Capture the cell that displays the provided text and extract its [x, y] central coordinate. 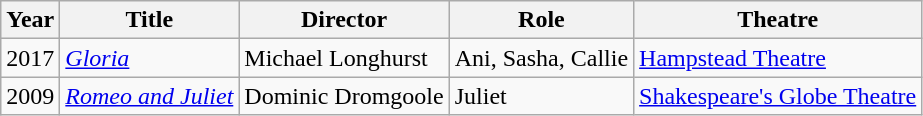
Year [30, 20]
Juliet [541, 96]
Title [150, 20]
Dominic Dromgoole [344, 96]
2009 [30, 96]
Role [541, 20]
Ani, Sasha, Callie [541, 58]
Gloria [150, 58]
2017 [30, 58]
Romeo and Juliet [150, 96]
Director [344, 20]
Hampstead Theatre [778, 58]
Michael Longhurst [344, 58]
Theatre [778, 20]
Shakespeare's Globe Theatre [778, 96]
